Identify which cell holds the provided text, then report its [X, Y] central coordinate. 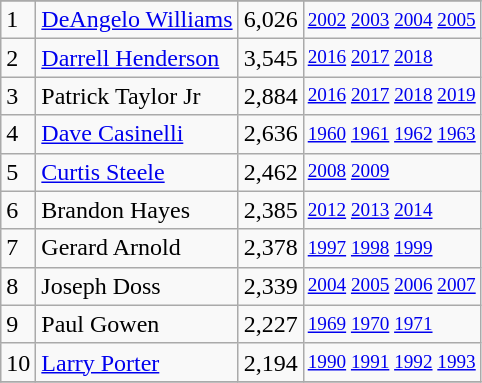
Larry Porter [137, 362]
2,636 [270, 134]
1969 1970 1971 [392, 324]
8 [18, 286]
2008 2009 [392, 172]
3,545 [270, 58]
2012 2013 2014 [392, 210]
Gerard Arnold [137, 248]
2004 2005 2006 2007 [392, 286]
9 [18, 324]
2,462 [270, 172]
1 [18, 20]
Darrell Henderson [137, 58]
2,194 [270, 362]
3 [18, 96]
2016 2017 2018 [392, 58]
1997 1998 1999 [392, 248]
2 [18, 58]
5 [18, 172]
Joseph Doss [137, 286]
2002 2003 2004 2005 [392, 20]
2,378 [270, 248]
DeAngelo Williams [137, 20]
Brandon Hayes [137, 210]
Patrick Taylor Jr [137, 96]
1960 1961 1962 1963 [392, 134]
7 [18, 248]
2,339 [270, 286]
1990 1991 1992 1993 [392, 362]
Dave Casinelli [137, 134]
Paul Gowen [137, 324]
6,026 [270, 20]
Curtis Steele [137, 172]
4 [18, 134]
2,227 [270, 324]
2016 2017 2018 2019 [392, 96]
2,884 [270, 96]
10 [18, 362]
2,385 [270, 210]
6 [18, 210]
